Search for the cell housing the specified text and yield its [x, y] center coordinate. 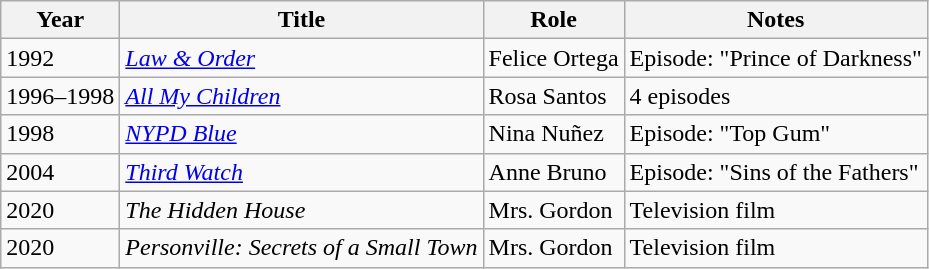
Episode: "Sins of the Fathers" [776, 172]
Rosa Santos [554, 96]
Felice Ortega [554, 58]
Title [302, 20]
Personville: Secrets of a Small Town [302, 248]
The Hidden House [302, 210]
1996–1998 [60, 96]
Episode: "Top Gum" [776, 134]
Episode: "Prince of Darkness" [776, 58]
Year [60, 20]
Role [554, 20]
Notes [776, 20]
1998 [60, 134]
4 episodes [776, 96]
Law & Order [302, 58]
Third Watch [302, 172]
Nina Nuñez [554, 134]
2004 [60, 172]
1992 [60, 58]
NYPD Blue [302, 134]
All My Children [302, 96]
Anne Bruno [554, 172]
